Output the [x, y] coordinate of the center of the cell containing the given text.  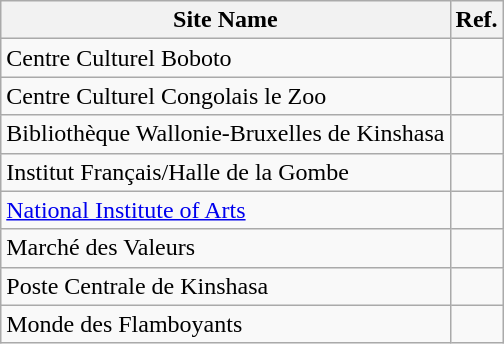
Poste Centrale de Kinshasa [226, 286]
Institut Français/Halle de la Gombe [226, 172]
Ref. [476, 20]
Bibliothèque Wallonie-Bruxelles de Kinshasa [226, 134]
National Institute of Arts [226, 210]
Site Name [226, 20]
Centre Culturel Congolais le Zoo [226, 96]
Marché des Valeurs [226, 248]
Monde des Flamboyants [226, 324]
Centre Culturel Boboto [226, 58]
